Capture the cell that displays the provided text and extract its [X, Y] central coordinate. 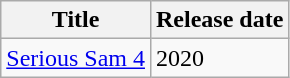
Serious Sam 4 [76, 58]
Release date [219, 20]
Title [76, 20]
2020 [219, 58]
